From the cell containing the given text, extract its center point as [x, y] coordinate. 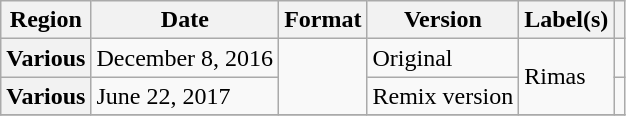
Region [46, 20]
Label(s) [566, 20]
Rimas [566, 77]
Date [185, 20]
Version [443, 20]
Remix version [443, 96]
Format [323, 20]
Original [443, 58]
December 8, 2016 [185, 58]
June 22, 2017 [185, 96]
